Return the [X, Y] coordinate for the center point of the cell that contains the specified text.  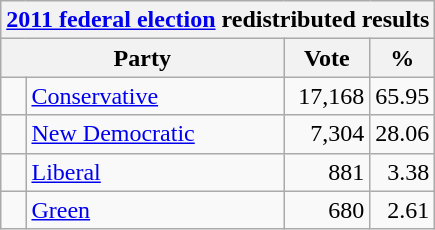
2011 federal election redistributed results [218, 20]
28.06 [402, 134]
7,304 [327, 134]
Vote [327, 58]
Conservative [155, 96]
881 [327, 172]
New Democratic [155, 134]
17,168 [327, 96]
Party [142, 58]
Green [155, 210]
Liberal [155, 172]
3.38 [402, 172]
% [402, 58]
2.61 [402, 210]
680 [327, 210]
65.95 [402, 96]
